Find where the given text appears and provide that cell's center as (x, y) coordinate. 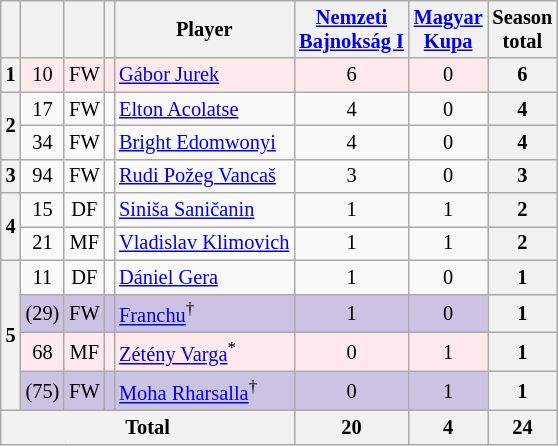
11 (43, 277)
Bright Edomwonyi (204, 142)
20 (351, 427)
34 (43, 142)
Siniša Saničanin (204, 210)
5 (11, 336)
Vladislav Klimovich (204, 243)
Elton Acolatse (204, 109)
Seasontotal (523, 29)
15 (43, 210)
68 (43, 352)
10 (43, 75)
Moha Rharsalla† (204, 392)
Player (204, 29)
MagyarKupa (448, 29)
Total (148, 427)
NemzetiBajnokság I (351, 29)
Franchu† (204, 314)
24 (523, 427)
Dániel Gera (204, 277)
(29) (43, 314)
Rudi Požeg Vancaš (204, 176)
Zétény Varga* (204, 352)
94 (43, 176)
21 (43, 243)
(75) (43, 392)
17 (43, 109)
Gábor Jurek (204, 75)
